Return (x, y) of the center of cell containing provided text 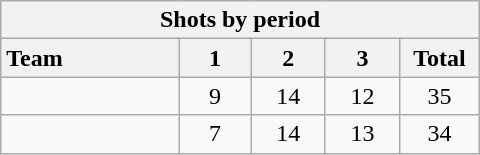
9 (215, 96)
Team (90, 58)
12 (362, 96)
7 (215, 134)
Total (440, 58)
Shots by period (240, 20)
2 (288, 58)
13 (362, 134)
34 (440, 134)
35 (440, 96)
3 (362, 58)
1 (215, 58)
